Return (x, y) of the center of cell containing provided text 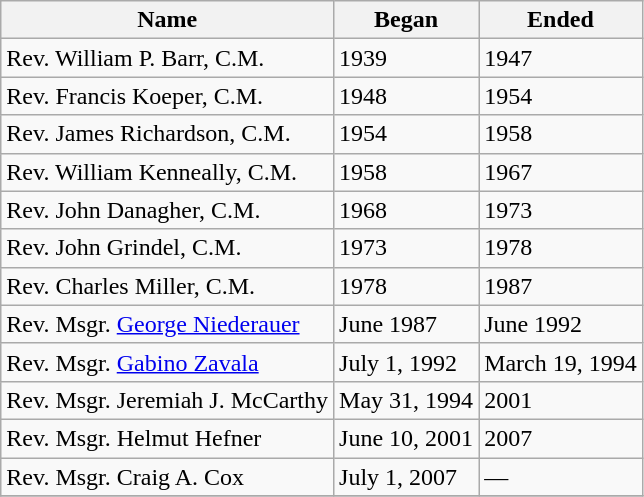
Rev. James Richardson, C.M. (168, 134)
July 1, 1992 (406, 362)
June 1987 (406, 324)
Began (406, 20)
July 1, 2007 (406, 477)
June 10, 2001 (406, 438)
— (561, 477)
Rev. Msgr. Craig A. Cox (168, 477)
1967 (561, 172)
Rev. Msgr. Helmut Hefner (168, 438)
Rev. John Danagher, C.M. (168, 210)
1987 (561, 286)
1968 (406, 210)
Rev. Msgr. George Niederauer (168, 324)
Rev. William P. Barr, C.M. (168, 58)
Rev. John Grindel, C.M. (168, 248)
1947 (561, 58)
Name (168, 20)
May 31, 1994 (406, 400)
1948 (406, 96)
Rev. Msgr. Gabino Zavala (168, 362)
Ended (561, 20)
Rev. Msgr. Jeremiah J. McCarthy (168, 400)
March 19, 1994 (561, 362)
1939 (406, 58)
Rev. Francis Koeper, C.M. (168, 96)
2001 (561, 400)
Rev. William Kenneally, C.M. (168, 172)
2007 (561, 438)
June 1992 (561, 324)
Rev. Charles Miller, C.M. (168, 286)
